Find where the given text appears and provide that cell's center as [x, y] coordinate. 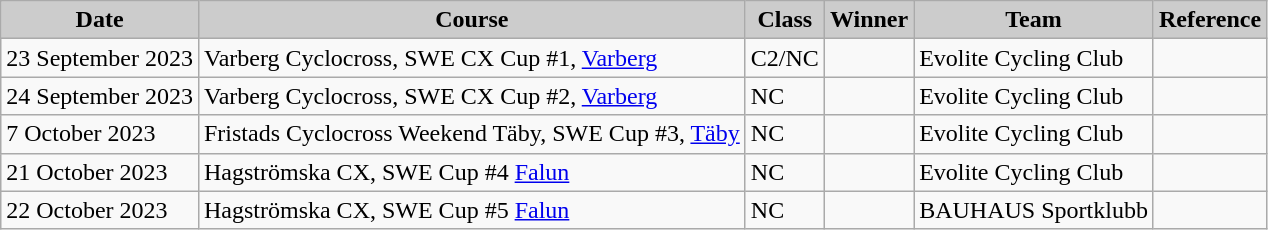
Varberg Cyclocross, SWE CX Cup #2, Varberg [472, 96]
Team [1034, 20]
21 October 2023 [100, 172]
Fristads Cyclocross Weekend Täby, SWE Cup #3, Täby [472, 134]
23 September 2023 [100, 58]
Reference [1210, 20]
C2/NC [784, 58]
Varberg Cyclocross, SWE CX Cup #1, Varberg [472, 58]
Hagströmska CX, SWE Cup #4 Falun [472, 172]
BAUHAUS Sportklubb [1034, 210]
Class [784, 20]
24 September 2023 [100, 96]
Winner [868, 20]
22 October 2023 [100, 210]
Hagströmska CX, SWE Cup #5 Falun [472, 210]
Course [472, 20]
Date [100, 20]
7 October 2023 [100, 134]
